Detect which cell encompasses the target text, then output its (X, Y) center coordinate. 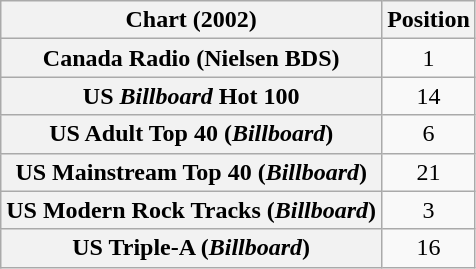
US Mainstream Top 40 (Billboard) (192, 172)
21 (429, 172)
US Modern Rock Tracks (Billboard) (192, 210)
3 (429, 210)
Chart (2002) (192, 20)
1 (429, 58)
US Billboard Hot 100 (192, 96)
6 (429, 134)
Canada Radio (Nielsen BDS) (192, 58)
Position (429, 20)
14 (429, 96)
16 (429, 248)
US Triple-A (Billboard) (192, 248)
US Adult Top 40 (Billboard) (192, 134)
